Provide the (x, y) coordinate of the cell's center where the given text is located.  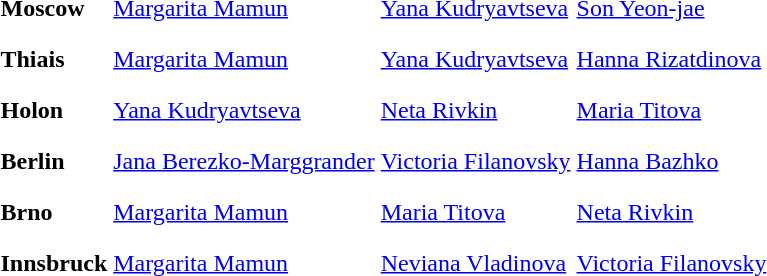
Victoria Filanovsky (476, 161)
Jana Berezko-Marggrander (244, 161)
Neta Rivkin (476, 110)
Maria Titova (476, 212)
